Pinpoint the cell where the given text exists, returning its [X, Y] midpoint coordinate. 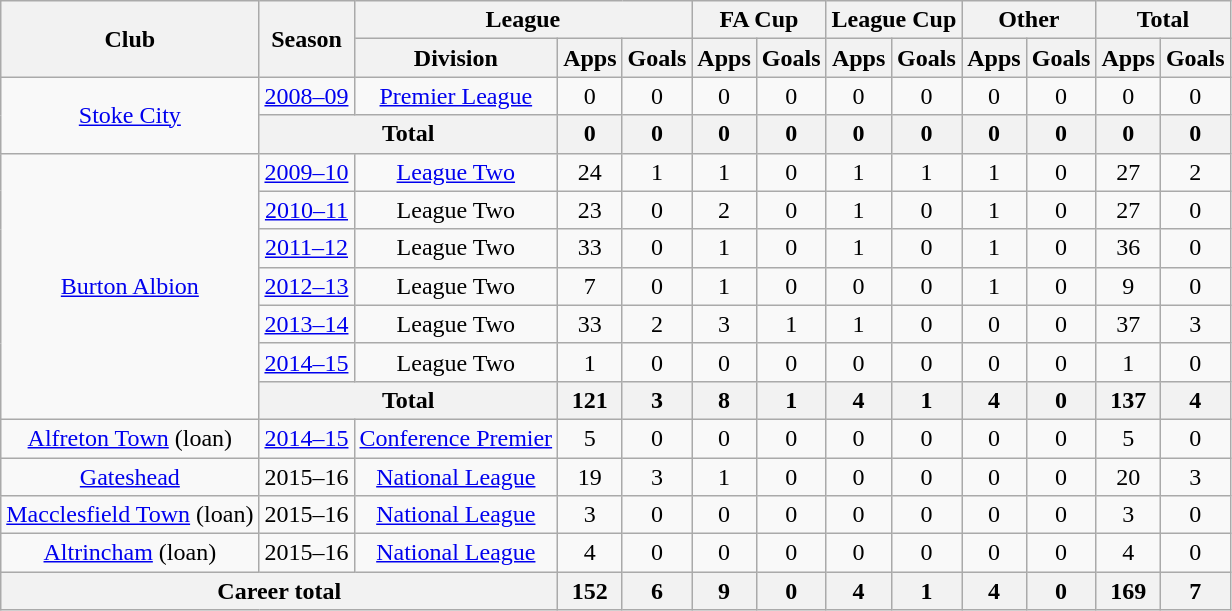
169 [1128, 591]
Club [130, 39]
2010–11 [306, 210]
2008–09 [306, 96]
Stoke City [130, 115]
137 [1128, 400]
19 [590, 477]
Premier League [456, 96]
Macclesfield Town (loan) [130, 515]
2011–12 [306, 248]
8 [724, 400]
FA Cup [759, 20]
2009–10 [306, 172]
37 [1128, 324]
Conference Premier [456, 438]
2012–13 [306, 286]
24 [590, 172]
Other [1029, 20]
League Cup [894, 20]
Alfreton Town (loan) [130, 438]
20 [1128, 477]
Division [456, 58]
Career total [280, 591]
23 [590, 210]
Altrincham (loan) [130, 553]
152 [590, 591]
Gateshead [130, 477]
6 [657, 591]
Season [306, 39]
2013–14 [306, 324]
Burton Albion [130, 286]
League [523, 20]
36 [1128, 248]
121 [590, 400]
